Find where the given text appears and provide that cell's center as [X, Y] coordinate. 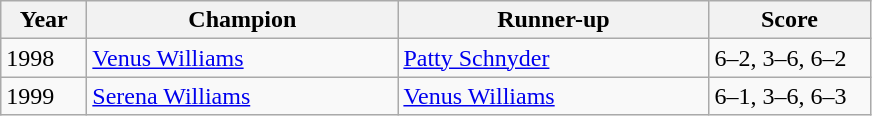
1999 [44, 96]
6–1, 3–6, 6–3 [790, 96]
1998 [44, 58]
Score [790, 20]
Champion [242, 20]
Year [44, 20]
Serena Williams [242, 96]
Patty Schnyder [554, 58]
6–2, 3–6, 6–2 [790, 58]
Runner-up [554, 20]
